Provide the [X, Y] coordinate of the cell's center where the given text is located.  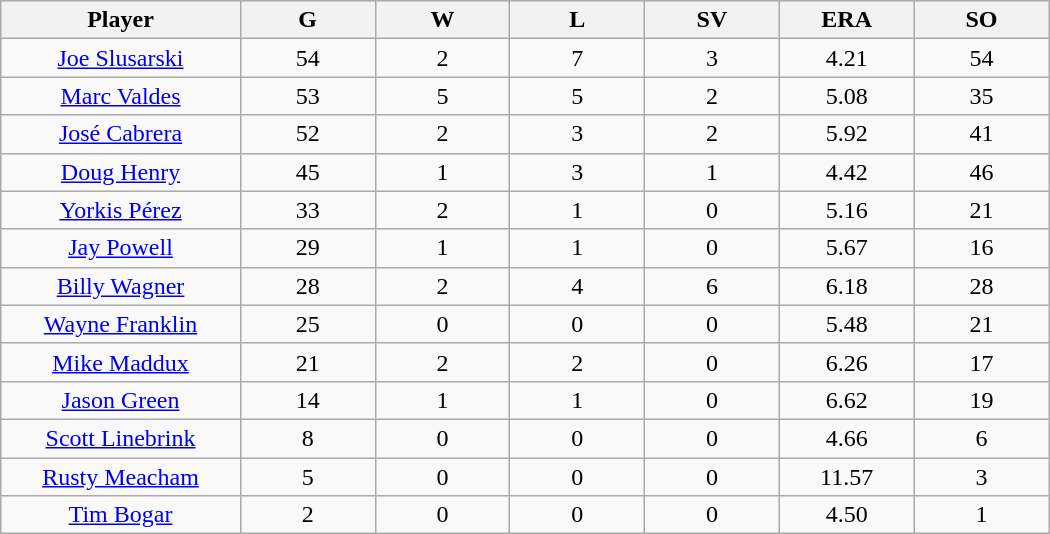
Wayne Franklin [121, 324]
5.08 [846, 96]
G [308, 20]
41 [982, 134]
4.66 [846, 438]
L [578, 20]
5.16 [846, 210]
José Cabrera [121, 134]
6.62 [846, 400]
5.92 [846, 134]
8 [308, 438]
Player [121, 20]
29 [308, 248]
45 [308, 172]
Yorkis Pérez [121, 210]
SO [982, 20]
46 [982, 172]
19 [982, 400]
Jason Green [121, 400]
16 [982, 248]
Billy Wagner [121, 286]
4.50 [846, 515]
25 [308, 324]
4 [578, 286]
Mike Maddux [121, 362]
Tim Bogar [121, 515]
52 [308, 134]
Joe Slusarski [121, 58]
35 [982, 96]
11.57 [846, 477]
4.42 [846, 172]
Doug Henry [121, 172]
W [442, 20]
7 [578, 58]
Rusty Meacham [121, 477]
Jay Powell [121, 248]
5.48 [846, 324]
4.21 [846, 58]
53 [308, 96]
ERA [846, 20]
6.18 [846, 286]
5.67 [846, 248]
SV [712, 20]
33 [308, 210]
Marc Valdes [121, 96]
6.26 [846, 362]
17 [982, 362]
Scott Linebrink [121, 438]
14 [308, 400]
